Scan for the cell matching the given text and deliver its [X, Y] coordinate at center. 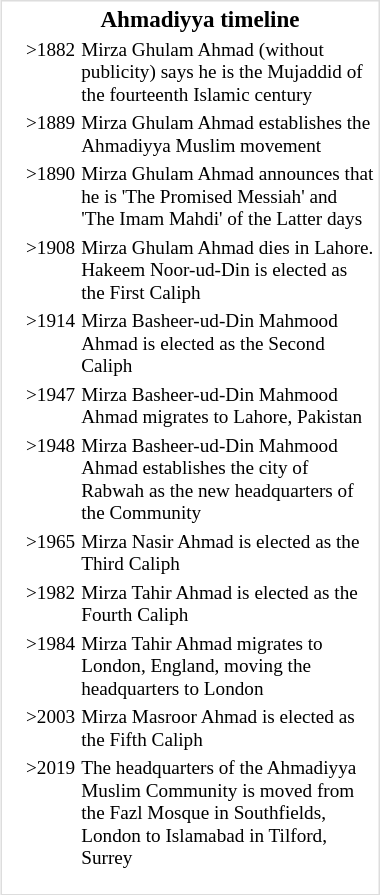
Mirza Ghulam Ahmad establishes the Ahmadiyya Muslim movement [228, 135]
>1889 [50, 135]
>1890 [50, 197]
>1908 [50, 271]
>1965 [50, 554]
Ahmadiyya timeline [200, 19]
Mirza Tahir Ahmad migrates to London, England, moving the headquarters to London [228, 667]
The headquarters of the Ahmadiyya Muslim Community is moved from the Fazl Mosque in Southfields, London to Islamabad in Tilford, Surrey [228, 814]
Mirza Tahir Ahmad is elected as the Fourth Caliph [228, 604]
>1882 [50, 73]
Mirza Ghulam Ahmad (without publicity) says he is the Mujaddid of the fourteenth Islamic century [228, 73]
>2019 [50, 814]
Mirza Masroor Ahmad is elected as the Fifth Caliph [228, 729]
>1947 [50, 406]
>1984 [50, 667]
Mirza Ghulam Ahmad dies in Lahore. Hakeem Noor-ud-Din is elected as the First Caliph [228, 271]
Mirza Ghulam Ahmad announces that he is 'The Promised Messiah' and 'The Imam Mahdi' of the Latter days [228, 197]
Mirza Basheer-ud-Din Mahmood Ahmad is elected as the Second Caliph [228, 344]
Mirza Nasir Ahmad is elected as the Third Caliph [228, 554]
Mirza Basheer-ud-Din Mahmood Ahmad establishes the city of Rabwah as the new headquarters of the Community [228, 480]
Mirza Basheer-ud-Din Mahmood Ahmad migrates to Lahore, Pakistan [228, 406]
>1948 [50, 480]
>1982 [50, 604]
>1914 [50, 344]
>2003 [50, 729]
